Detect which cell encompasses the target text, then output its [x, y] center coordinate. 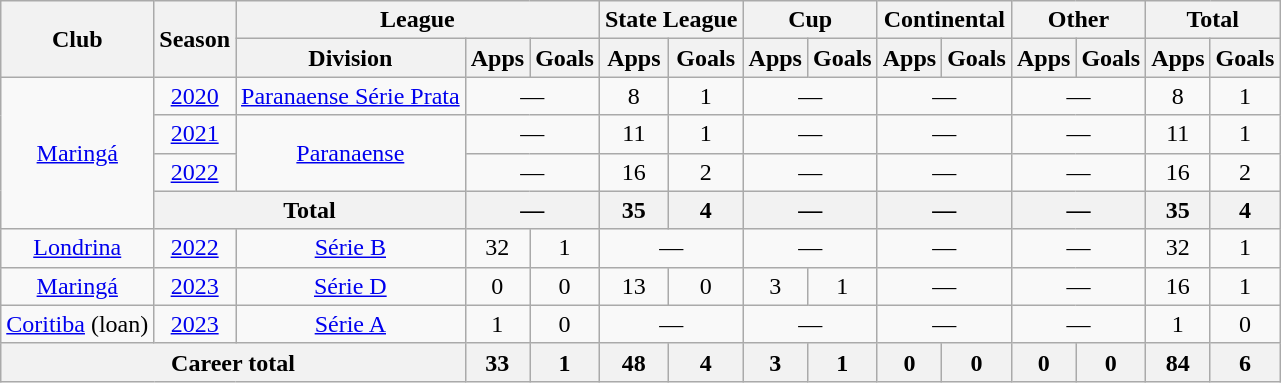
Série D [351, 286]
State League [671, 20]
Season [195, 39]
Cup [810, 20]
2020 [195, 96]
Paranaense [351, 153]
48 [634, 362]
Coritiba (loan) [78, 324]
13 [634, 286]
6 [1245, 362]
Série A [351, 324]
Paranaense Série Prata [351, 96]
2021 [195, 134]
Londrina [78, 248]
Other [1078, 20]
Continental [944, 20]
Division [351, 58]
33 [497, 362]
Career total [233, 362]
84 [1178, 362]
League [418, 20]
Club [78, 39]
Série B [351, 248]
